Capture the cell that displays the provided text and extract its (X, Y) central coordinate. 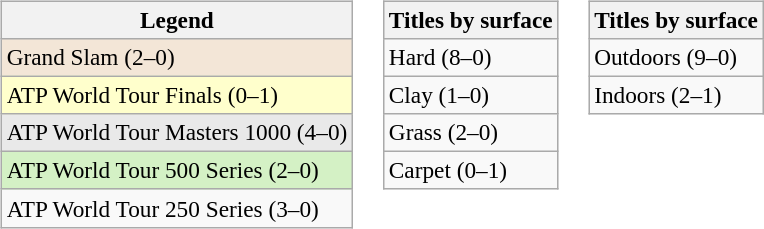
Grand Slam (2–0) (176, 57)
ATP World Tour 250 Series (3–0) (176, 208)
Clay (1–0) (470, 95)
Outdoors (9–0) (676, 57)
Legend (176, 20)
Hard (8–0) (470, 57)
Grass (2–0) (470, 133)
ATP World Tour Finals (0–1) (176, 95)
Carpet (0–1) (470, 171)
ATP World Tour Masters 1000 (4–0) (176, 133)
ATP World Tour 500 Series (2–0) (176, 171)
Indoors (2–1) (676, 95)
